Provide the (X, Y) coordinate of the cell's center where the given text is located.  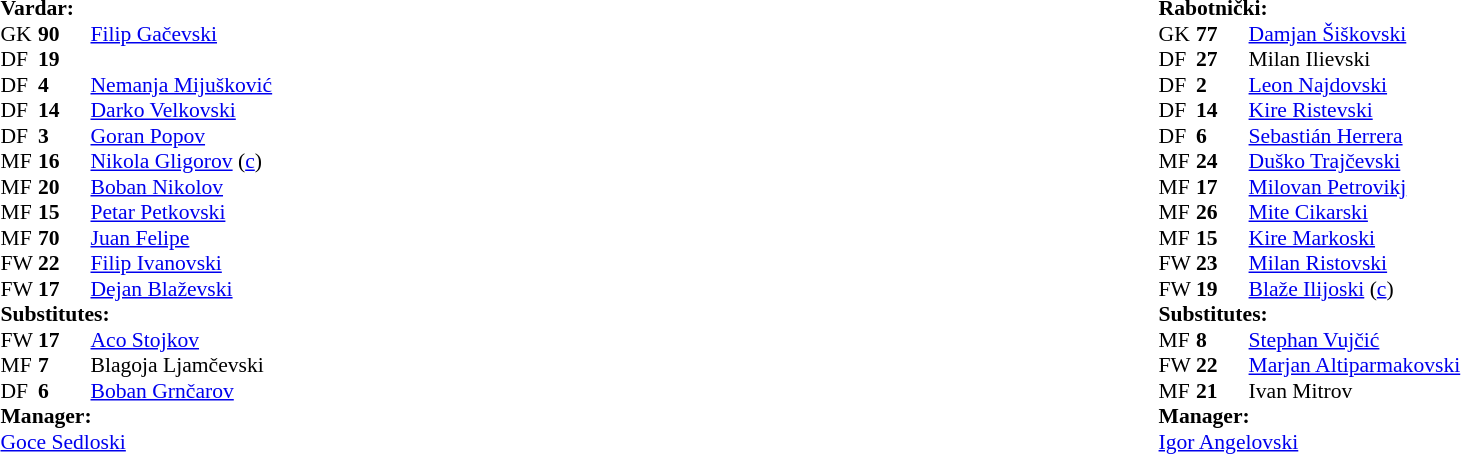
Aco Stojkov (225, 340)
Manager: (180, 417)
Boban Grnčarov (225, 391)
Petar Petkovski (225, 213)
Substitutes: (180, 315)
Goran Popov (225, 136)
3 (64, 136)
2 (1222, 85)
90 (64, 34)
Boban Nikolov (225, 187)
Filip Ivanovski (225, 263)
8 (1222, 340)
16 (64, 161)
20 (64, 187)
Darko Velkovski (225, 111)
Nemanja Mijušković (225, 85)
Nikola Gligorov (c) (225, 161)
Filip Gačevski (225, 34)
4 (64, 85)
Juan Felipe (225, 238)
24 (1222, 161)
23 (1222, 263)
77 (1222, 34)
Dejan Blaževski (225, 289)
Blagoja Ljamčevski (225, 365)
27 (1222, 59)
26 (1222, 213)
21 (1222, 391)
7 (64, 365)
70 (64, 238)
